Pinpoint the cell where the given text exists, returning its [X, Y] midpoint coordinate. 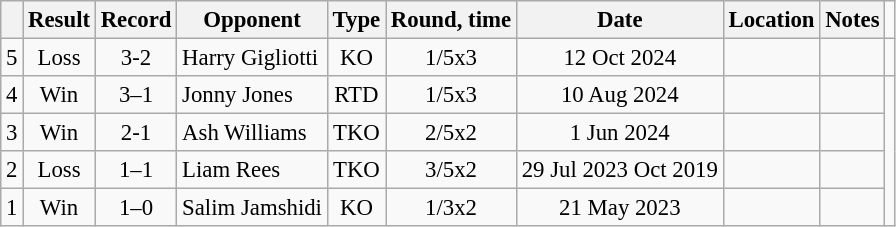
1/3x2 [452, 208]
3/5x2 [452, 170]
5 [12, 58]
Type [356, 20]
Result [60, 20]
Opponent [252, 20]
1 Jun 2024 [620, 133]
29 Jul 2023 Oct 2019 [620, 170]
1–1 [136, 170]
3–1 [136, 95]
1 [12, 208]
12 Oct 2024 [620, 58]
Date [620, 20]
4 [12, 95]
3 [12, 133]
Liam Rees [252, 170]
RTD [356, 95]
Location [772, 20]
Ash Williams [252, 133]
Jonny Jones [252, 95]
Salim Jamshidi [252, 208]
Harry Gigliotti [252, 58]
Notes [852, 20]
10 Aug 2024 [620, 95]
1–0 [136, 208]
2 [12, 170]
2-1 [136, 133]
Record [136, 20]
2/5x2 [452, 133]
Round, time [452, 20]
3-2 [136, 58]
21 May 2023 [620, 208]
